Scan for the cell matching the given text and deliver its [X, Y] coordinate at center. 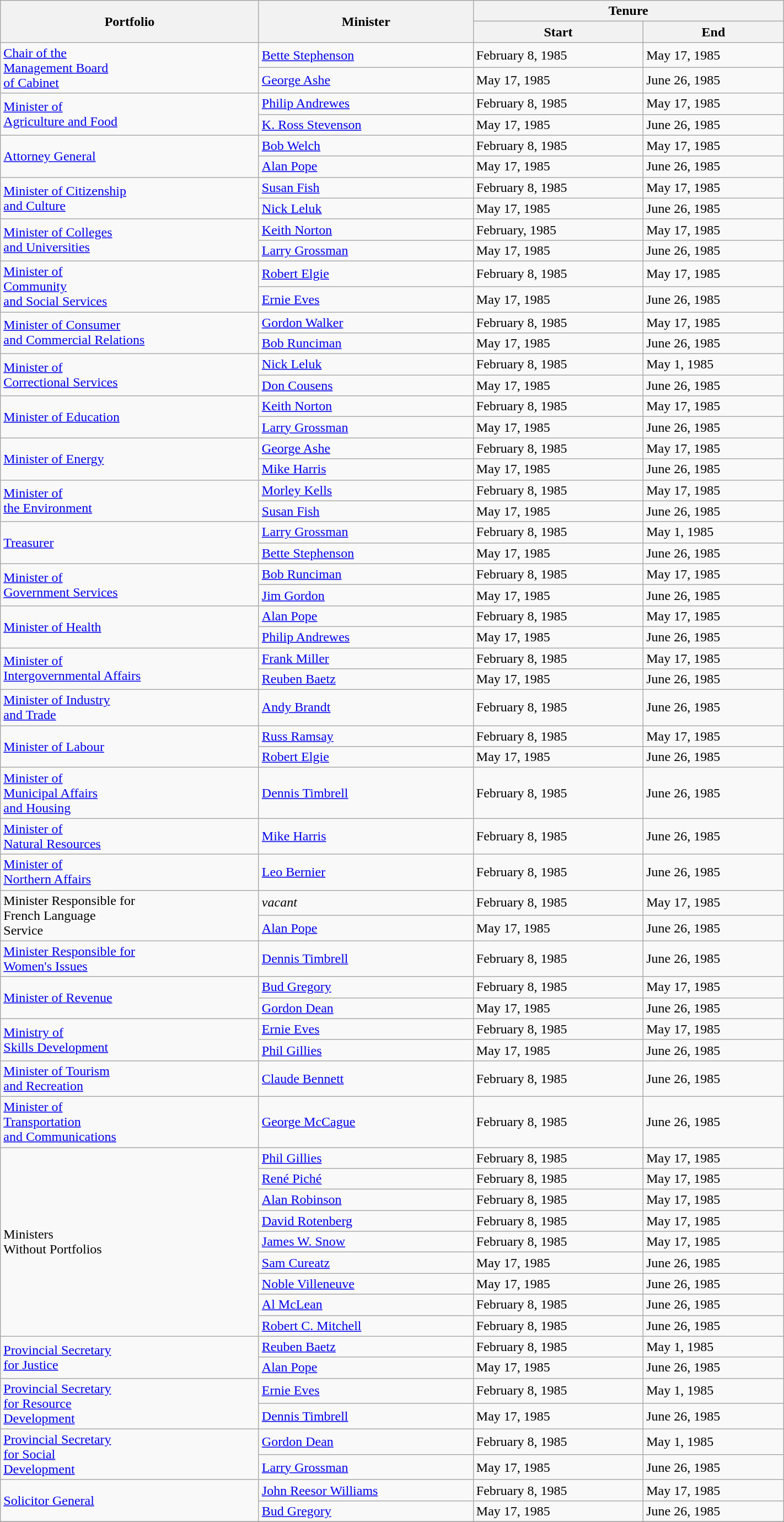
Alan Robinson [366, 1200]
Sam Cureatz [366, 1263]
James W. Snow [366, 1242]
Minister [366, 22]
Minister of Revenue [130, 998]
Solicitor General [130, 1500]
Attorney General [130, 156]
René Piché [366, 1179]
Morley Kells [366, 490]
John Reesor Williams [366, 1490]
Minister of Energy [130, 459]
Provincial Secretary for Justice [130, 1357]
Treasurer [130, 543]
Minister of Natural Resources [130, 836]
Chair of the Management Board of Cabinet [130, 68]
February, 1985 [558, 229]
Russ Ramsay [366, 736]
Minister Responsible for Women's Issues [130, 958]
Andy Brandt [366, 708]
Minister of Colleges and Universities [130, 240]
Al McLean [366, 1305]
Leo Bernier [366, 872]
Minister of Education [130, 417]
David Rotenberg [366, 1221]
Provincial Secretary for Resource Development [130, 1403]
Ministers Without Portfolios [130, 1242]
George McCague [366, 1122]
Minister of Correctional Services [130, 375]
Ministry of Skills Development [130, 1039]
Minister of the Environment [130, 501]
Bob Welch [366, 146]
Jim Gordon [366, 595]
Minister of Northern Affairs [130, 872]
Minister of Consumer and Commercial Relations [130, 333]
End [713, 32]
Provincial Secretary for Social Development [130, 1454]
Minister of Health [130, 626]
Minister of Tourism and Recreation [130, 1079]
Minister of Government Services [130, 585]
Minister of Intergovernmental Affairs [130, 668]
Portfolio [130, 22]
Minister of Citizenship and Culture [130, 198]
Robert C. Mitchell [366, 1326]
Noble Villeneuve [366, 1284]
Don Cousens [366, 385]
K. Ross Stevenson [366, 125]
vacant [366, 903]
Start [558, 32]
Frank Miller [366, 658]
Minister of Municipal Affairs and Housing [130, 793]
Minister of Community and Social Services [130, 286]
Minister of Transportation and Communications [130, 1122]
Gordon Walker [366, 323]
Minister Responsible for French Language Service [130, 915]
Minister of Industry and Trade [130, 708]
Claude Bennett [366, 1079]
Tenure [629, 11]
Minister of Labour [130, 747]
Minister of Agriculture and Food [130, 114]
